Return [x, y] of the center of cell containing provided text 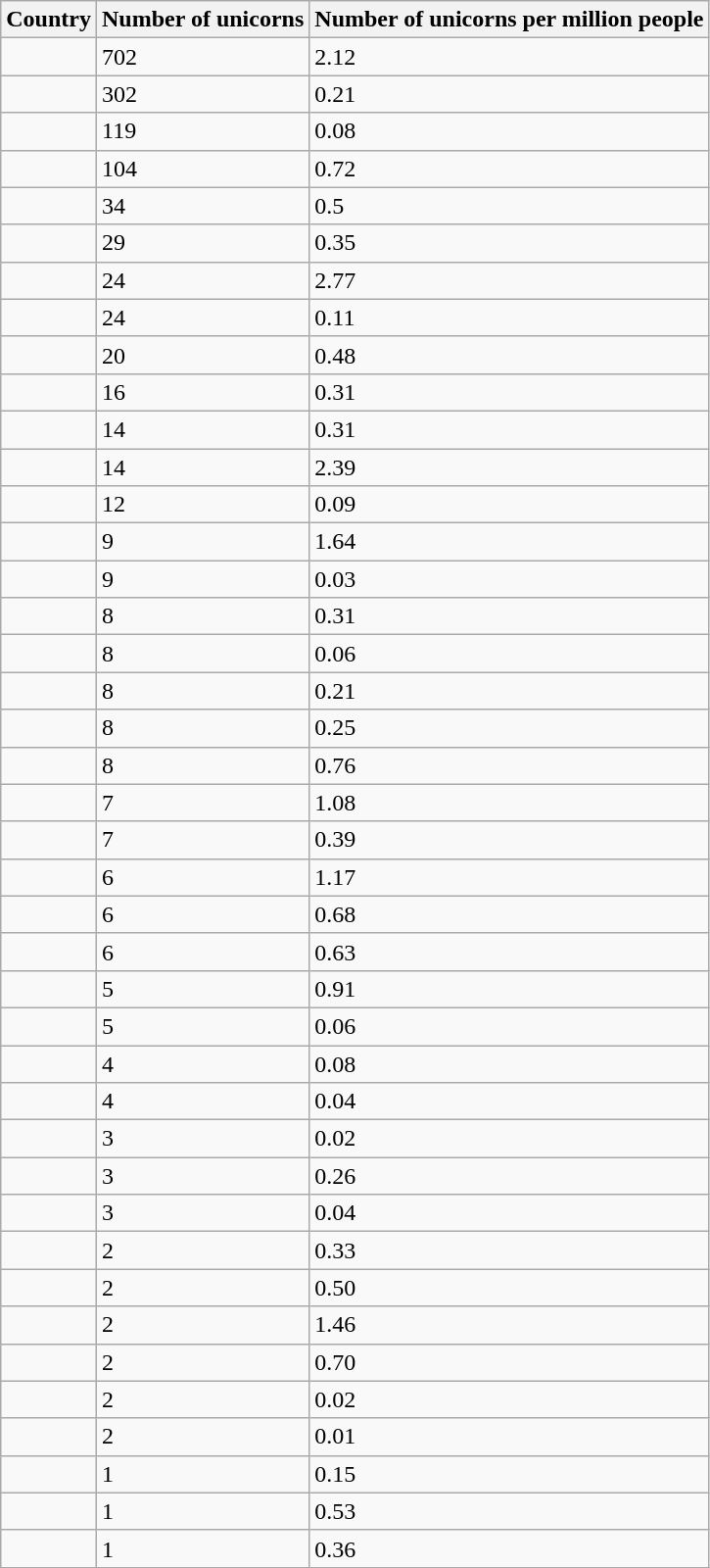
16 [202, 392]
0.15 [509, 1474]
0.68 [509, 914]
Number of unicorns per million people [509, 20]
0.5 [509, 206]
2.39 [509, 467]
1.17 [509, 877]
0.91 [509, 989]
2.12 [509, 57]
0.33 [509, 1250]
702 [202, 57]
1.08 [509, 803]
104 [202, 169]
Country [49, 20]
0.25 [509, 728]
34 [202, 206]
0.11 [509, 318]
29 [202, 243]
0.26 [509, 1176]
119 [202, 131]
0.76 [509, 765]
1.64 [509, 542]
0.35 [509, 243]
0.72 [509, 169]
Number of unicorns [202, 20]
0.70 [509, 1362]
0.01 [509, 1437]
0.48 [509, 355]
302 [202, 94]
0.36 [509, 1548]
0.03 [509, 579]
12 [202, 505]
2.77 [509, 280]
0.50 [509, 1288]
0.09 [509, 505]
0.53 [509, 1511]
20 [202, 355]
1.46 [509, 1325]
0.63 [509, 952]
0.39 [509, 840]
